Return [x, y] of the center of cell containing provided text 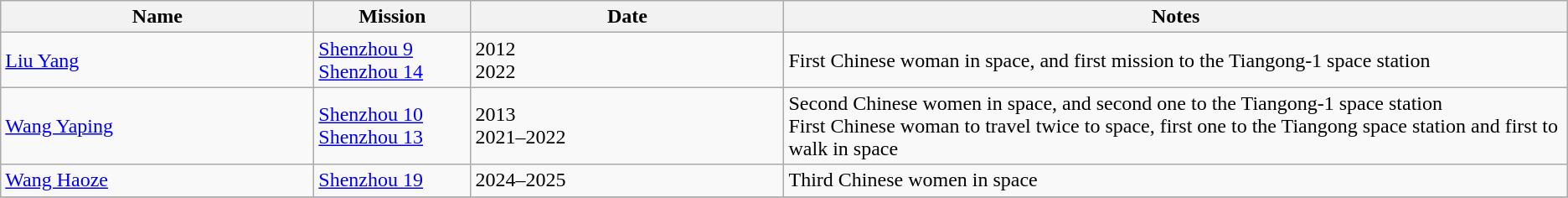
Liu Yang [157, 60]
Date [627, 17]
Third Chinese women in space [1176, 180]
Name [157, 17]
First Chinese woman in space, and first mission to the Tiangong-1 space station [1176, 60]
2024–2025 [627, 180]
Shenzhou 9 Shenzhou 14 [392, 60]
Wang Yaping [157, 126]
Wang Haoze [157, 180]
Shenzhou 19 [392, 180]
20132021–2022 [627, 126]
Shenzhou 10Shenzhou 13 [392, 126]
Notes [1176, 17]
20122022 [627, 60]
Mission [392, 17]
